For the text-containing cell, return its midpoint in (x, y) coordinate format. 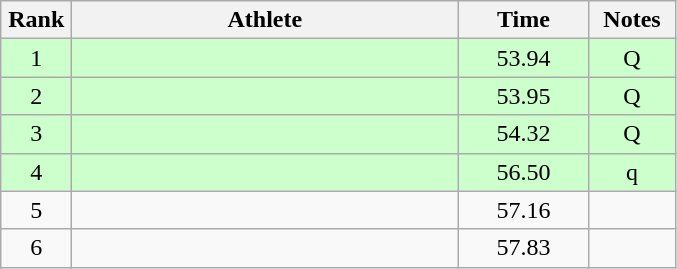
Notes (632, 20)
53.95 (524, 96)
6 (36, 248)
1 (36, 58)
3 (36, 134)
53.94 (524, 58)
54.32 (524, 134)
56.50 (524, 172)
q (632, 172)
Athlete (265, 20)
2 (36, 96)
Rank (36, 20)
57.83 (524, 248)
57.16 (524, 210)
5 (36, 210)
4 (36, 172)
Time (524, 20)
